Locate the cell with the specified text and output its [X, Y] center coordinate. 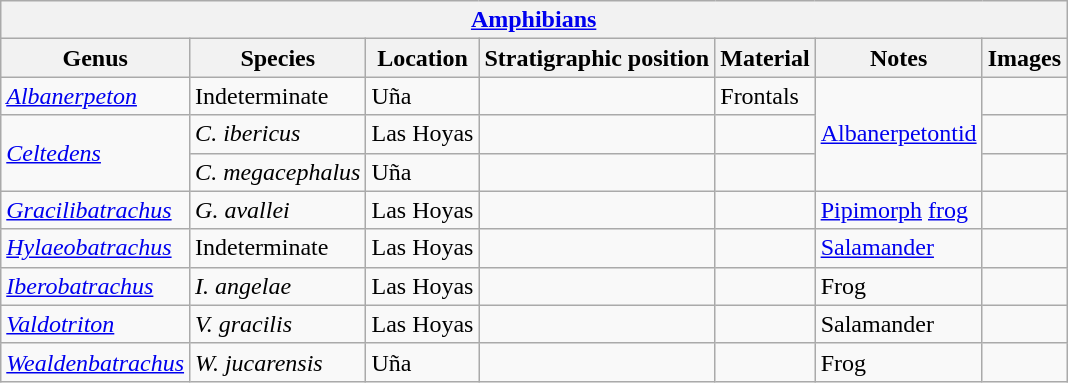
Gracilibatrachus [96, 210]
Genus [96, 58]
Iberobatrachus [96, 286]
Celtedens [96, 153]
Albanerpeton [96, 96]
V. gracilis [278, 324]
C. megacephalus [278, 172]
I. angelae [278, 286]
Species [278, 58]
Albanerpetontid [898, 134]
G. avallei [278, 210]
Frontals [765, 96]
Location [422, 58]
Hylaeobatrachus [96, 248]
Material [765, 58]
Stratigraphic position [597, 58]
Valdotriton [96, 324]
Wealdenbatrachus [96, 362]
Images [1024, 58]
C. ibericus [278, 134]
W. jucarensis [278, 362]
Pipimorph frog [898, 210]
Notes [898, 58]
Amphibians [534, 20]
